For the text-containing cell, return its midpoint in (x, y) coordinate format. 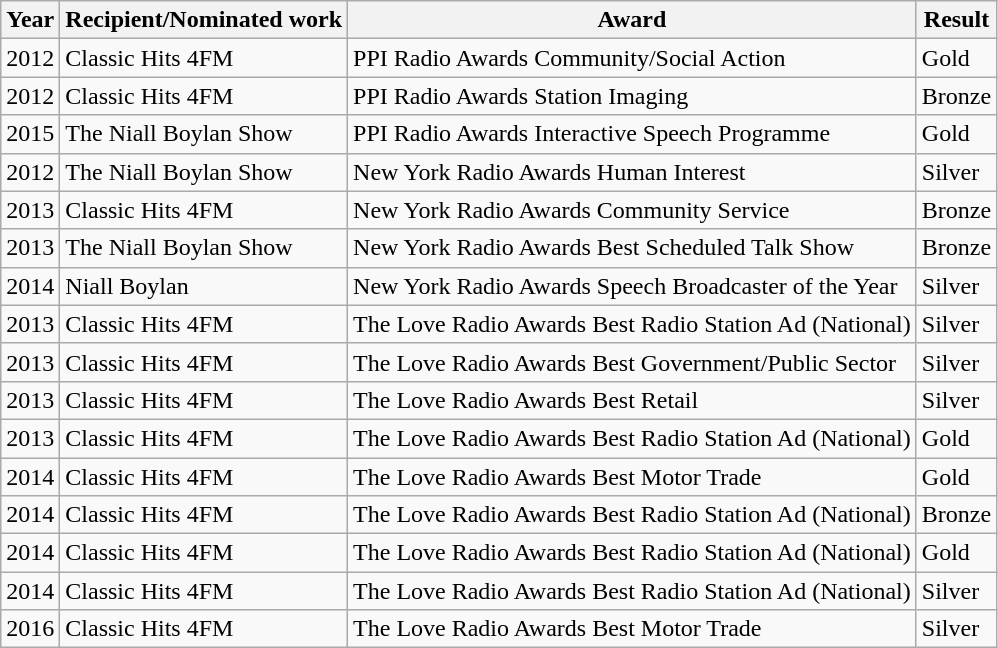
The Love Radio Awards Best Government/Public Sector (632, 362)
New York Radio Awards Speech Broadcaster of the Year (632, 286)
Recipient/Nominated work (204, 20)
Niall Boylan (204, 286)
2016 (30, 629)
Result (956, 20)
New York Radio Awards Best Scheduled Talk Show (632, 248)
PPI Radio Awards Interactive Speech Programme (632, 134)
Award (632, 20)
Year (30, 20)
New York Radio Awards Community Service (632, 210)
The Love Radio Awards Best Retail (632, 400)
New York Radio Awards Human Interest (632, 172)
2015 (30, 134)
PPI Radio Awards Community/Social Action (632, 58)
PPI Radio Awards Station Imaging (632, 96)
